From the cell containing the given text, extract its center point as (X, Y) coordinate. 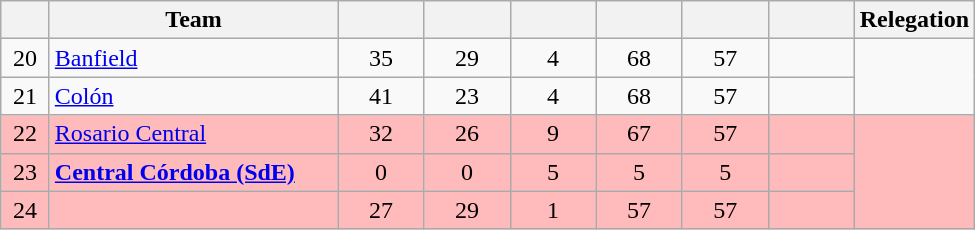
1 (553, 210)
67 (639, 134)
41 (381, 96)
Central Córdoba (SdE) (194, 172)
24 (26, 210)
Banfield (194, 58)
Relegation (914, 20)
26 (467, 134)
Team (194, 20)
35 (381, 58)
21 (26, 96)
Colón (194, 96)
9 (553, 134)
27 (381, 210)
Rosario Central (194, 134)
20 (26, 58)
32 (381, 134)
22 (26, 134)
